From the cell containing the given text, extract its center point as (X, Y) coordinate. 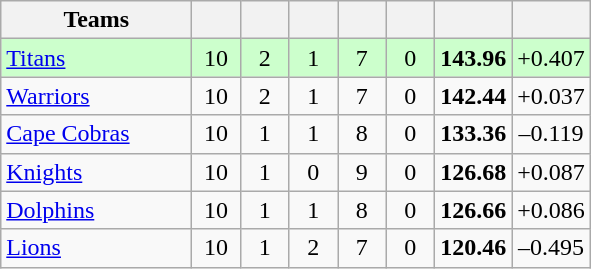
143.96 (474, 58)
+0.407 (552, 58)
Dolphins (96, 210)
Cape Cobras (96, 134)
142.44 (474, 96)
+0.087 (552, 172)
Teams (96, 20)
Warriors (96, 96)
Titans (96, 58)
Knights (96, 172)
120.46 (474, 248)
–0.495 (552, 248)
126.66 (474, 210)
133.36 (474, 134)
9 (362, 172)
+0.086 (552, 210)
+0.037 (552, 96)
126.68 (474, 172)
–0.119 (552, 134)
Lions (96, 248)
